Locate the cell with the specified text and output its (x, y) center coordinate. 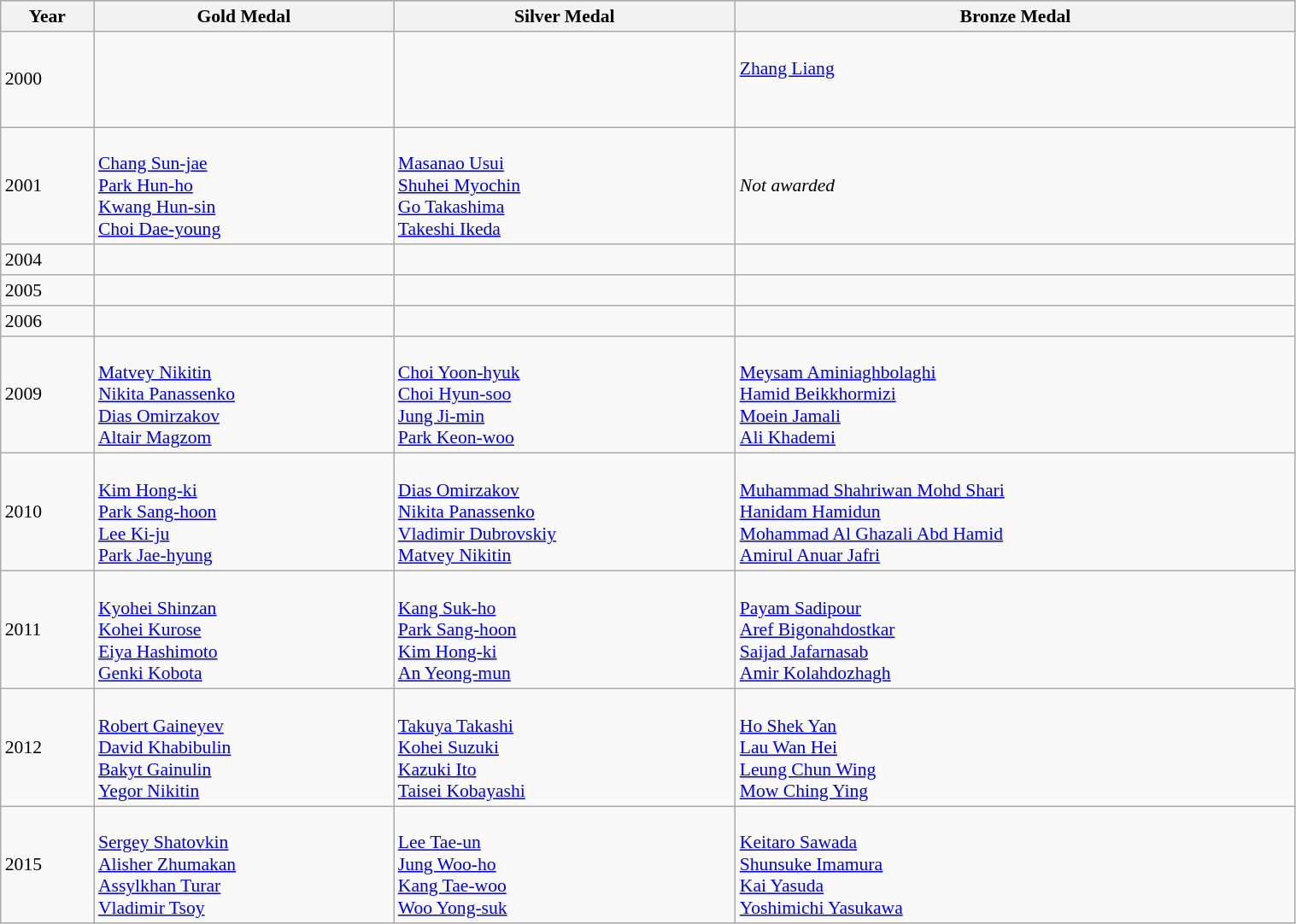
Dias OmirzakovNikita PanassenkoVladimir DubrovskiyMatvey Nikitin (565, 512)
2015 (48, 865)
Takuya TakashiKohei SuzukiKazuki ItoTaisei Kobayashi (565, 747)
Kim Hong-kiPark Sang-hoonLee Ki-juPark Jae-hyung (244, 512)
Silver Medal (565, 16)
Keitaro SawadaShunsuke ImamuraKai YasudaYoshimichi Yasukawa (1015, 865)
Robert GaineyevDavid KhabibulinBakyt GainulinYegor Nikitin (244, 747)
Matvey NikitinNikita PanassenkoDias OmirzakovAltair Magzom (244, 395)
2000 (48, 79)
Not awarded (1015, 186)
Bronze Medal (1015, 16)
2012 (48, 747)
Muhammad Shahriwan Mohd ShariHanidam HamidunMohammad Al Ghazali Abd HamidAmirul Anuar Jafri (1015, 512)
Sergey ShatovkinAlisher ZhumakanAssylkhan TurarVladimir Tsoy (244, 865)
Ho Shek YanLau Wan HeiLeung Chun WingMow Ching Ying (1015, 747)
2006 (48, 321)
2010 (48, 512)
Kang Suk-hoPark Sang-hoonKim Hong-kiAn Yeong-mun (565, 630)
Payam SadipourAref BigonahdostkarSaijad JafarnasabAmir Kolahdozhagh (1015, 630)
Gold Medal (244, 16)
Choi Yoon-hyukChoi Hyun-sooJung Ji-minPark Keon-woo (565, 395)
Chang Sun-jaePark Hun-hoKwang Hun-sinChoi Dae-young (244, 186)
2011 (48, 630)
Masanao UsuiShuhei MyochinGo TakashimaTakeshi Ikeda (565, 186)
2009 (48, 395)
2001 (48, 186)
Meysam AminiaghbolaghiHamid BeikkhormiziMoein JamaliAli Khademi (1015, 395)
Kyohei ShinzanKohei KuroseEiya HashimotoGenki Kobota (244, 630)
2005 (48, 290)
Zhang Liang (1015, 79)
Year (48, 16)
2004 (48, 260)
Lee Tae-unJung Woo-hoKang Tae-wooWoo Yong-suk (565, 865)
